Provide the [x, y] coordinate of the cell's center where the given text is located.  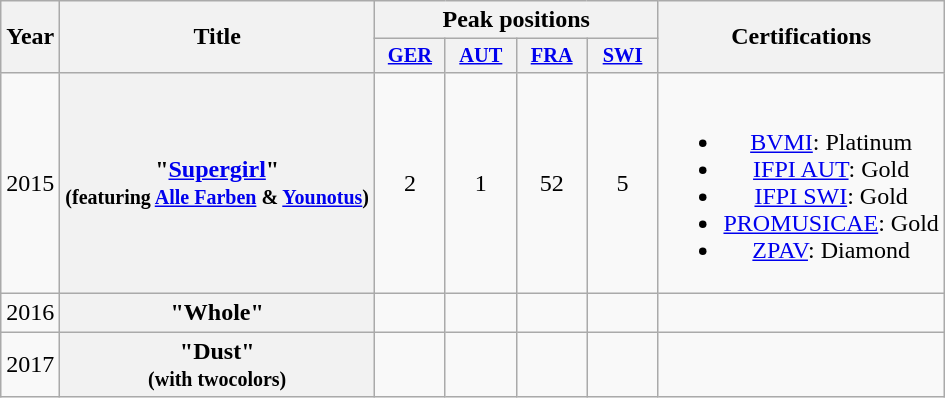
52 [552, 182]
2017 [30, 364]
BVMI: PlatinumIFPI AUT: GoldIFPI SWI: GoldPROMUSICAE: GoldZPAV: Diamond [801, 182]
Peak positions [516, 20]
AUT [480, 56]
2015 [30, 182]
2016 [30, 313]
Title [218, 37]
5 [622, 182]
"Whole" [218, 313]
2 [410, 182]
Year [30, 37]
SWI [622, 56]
"Supergirl" (featuring Alle Farben & Younotus) [218, 182]
GER [410, 56]
FRA [552, 56]
1 [480, 182]
"Dust" (with twocolors) [218, 364]
Certifications [801, 37]
